Determine the (x, y) coordinate at the center of the cell enclosing the given text.  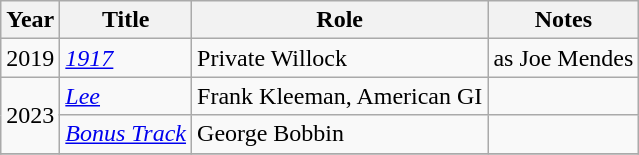
Frank Kleeman, American GI (340, 96)
1917 (126, 58)
2023 (30, 115)
Year (30, 20)
Notes (564, 20)
Lee (126, 96)
Title (126, 20)
Private Willock (340, 58)
Role (340, 20)
as Joe Mendes (564, 58)
George Bobbin (340, 134)
Bonus Track (126, 134)
2019 (30, 58)
